From the cell containing the given text, extract its center point as (x, y) coordinate. 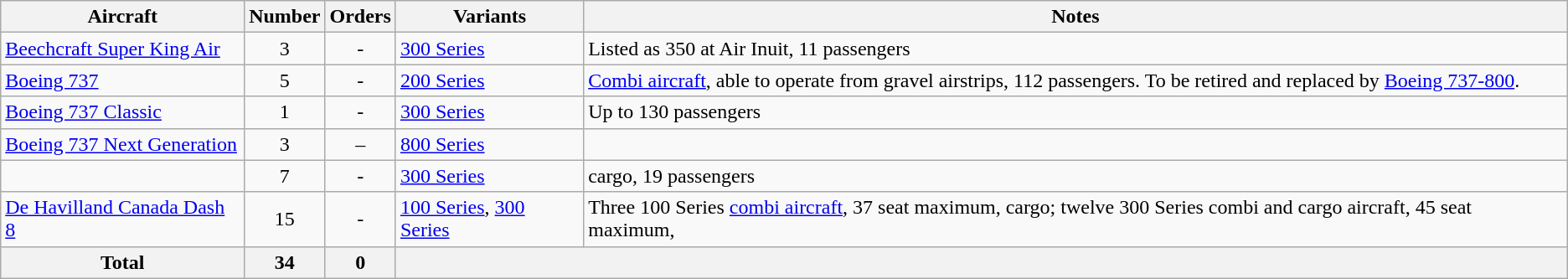
Beechcraft Super King Air (122, 49)
Aircraft (122, 17)
Orders (360, 17)
Notes (1075, 17)
Three 100 Series combi aircraft, 37 seat maximum, cargo; twelve 300 Series combi and cargo aircraft, 45 seat maximum, (1075, 220)
Number (285, 17)
Boeing 737 Classic (122, 112)
Listed as 350 at Air Inuit, 11 passengers (1075, 49)
34 (285, 262)
Variants (489, 17)
200 Series (489, 80)
– (360, 144)
1 (285, 112)
800 Series (489, 144)
Boeing 737 Next Generation (122, 144)
0 (360, 262)
Total (122, 262)
cargo, 19 passengers (1075, 176)
7 (285, 176)
De Havilland Canada Dash 8 (122, 220)
15 (285, 220)
Combi aircraft, able to operate from gravel airstrips, 112 passengers. To be retired and replaced by Boeing 737-800. (1075, 80)
Boeing 737 (122, 80)
Up to 130 passengers (1075, 112)
100 Series, 300 Series (489, 220)
5 (285, 80)
